Provide the [x, y] coordinate of the cell's center where the given text is located.  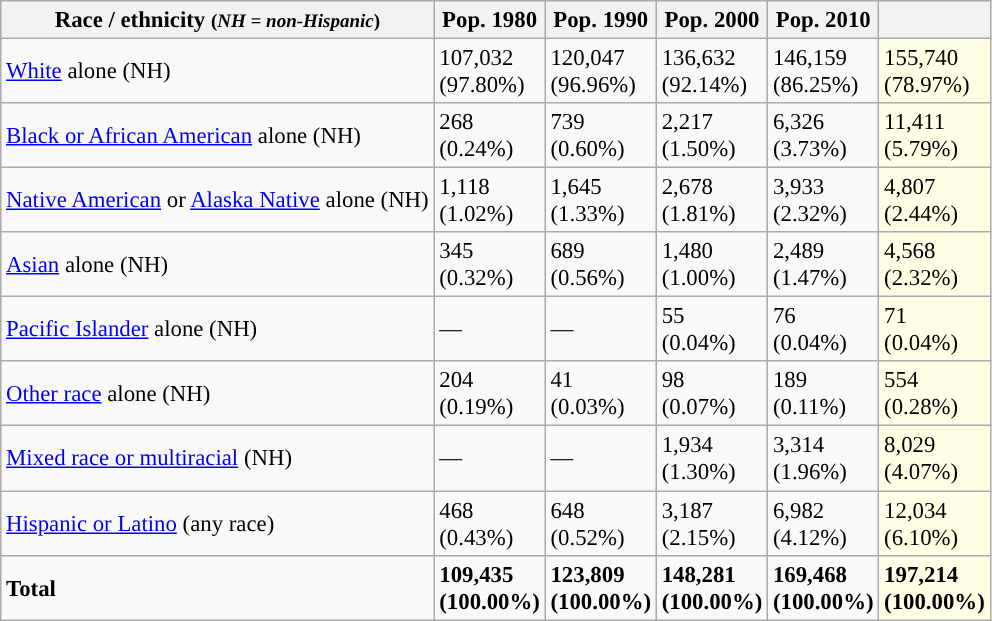
169,468(100.00%) [824, 588]
Pop. 2000 [712, 20]
107,032(97.80%) [490, 72]
123,809(100.00%) [600, 588]
1,480(1.00%) [712, 264]
11,411(5.79%) [934, 136]
189(0.11%) [824, 394]
648(0.52%) [600, 524]
76(0.04%) [824, 330]
468(0.43%) [490, 524]
1,118(1.02%) [490, 200]
345(0.32%) [490, 264]
Pop. 1990 [600, 20]
204(0.19%) [490, 394]
155,740(78.97%) [934, 72]
1,934(1.30%) [712, 458]
55(0.04%) [712, 330]
6,326(3.73%) [824, 136]
8,029(4.07%) [934, 458]
4,807(2.44%) [934, 200]
Other race alone (NH) [218, 394]
268(0.24%) [490, 136]
6,982(4.12%) [824, 524]
2,678(1.81%) [712, 200]
146,159(86.25%) [824, 72]
Pacific Islander alone (NH) [218, 330]
Total [218, 588]
Hispanic or Latino (any race) [218, 524]
1,645(1.33%) [600, 200]
12,034(6.10%) [934, 524]
3,933(2.32%) [824, 200]
197,214(100.00%) [934, 588]
739(0.60%) [600, 136]
554(0.28%) [934, 394]
2,489(1.47%) [824, 264]
98(0.07%) [712, 394]
41(0.03%) [600, 394]
120,047(96.96%) [600, 72]
3,314(1.96%) [824, 458]
Asian alone (NH) [218, 264]
Pop. 1980 [490, 20]
Black or African American alone (NH) [218, 136]
Pop. 2010 [824, 20]
71(0.04%) [934, 330]
109,435(100.00%) [490, 588]
Native American or Alaska Native alone (NH) [218, 200]
4,568(2.32%) [934, 264]
3,187(2.15%) [712, 524]
Mixed race or multiracial (NH) [218, 458]
136,632(92.14%) [712, 72]
White alone (NH) [218, 72]
148,281(100.00%) [712, 588]
Race / ethnicity (NH = non-Hispanic) [218, 20]
2,217(1.50%) [712, 136]
689(0.56%) [600, 264]
